Pinpoint the cell where the given text exists, returning its [x, y] midpoint coordinate. 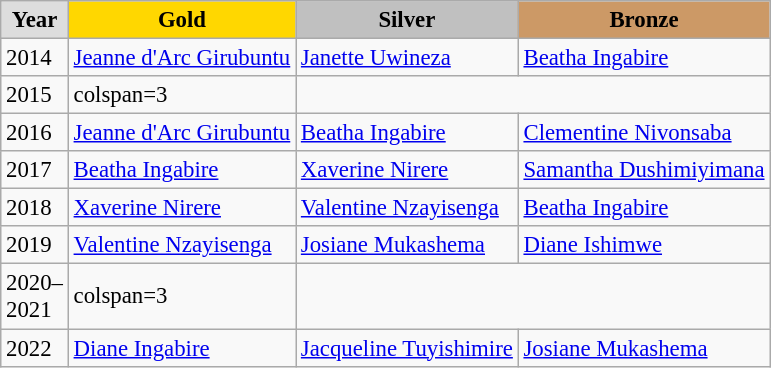
2015 [35, 95]
2014 [35, 58]
2019 [35, 245]
Silver [408, 20]
2022 [35, 348]
2018 [35, 208]
2020–2021 [35, 296]
Year [35, 20]
Samantha Dushimiyimana [644, 170]
Diane Ishimwe [644, 245]
Jacqueline Tuyishimire [408, 348]
Gold [182, 20]
2016 [35, 133]
Diane Ingabire [182, 348]
Janette Uwineza [408, 58]
Clementine Nivonsaba [644, 133]
2017 [35, 170]
Bronze [644, 20]
